Locate the cell with the specified text and output its [X, Y] center coordinate. 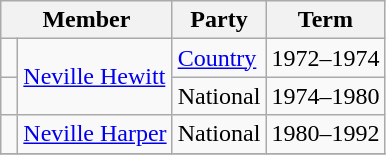
1980–1992 [326, 134]
Country [219, 58]
Party [219, 20]
Member [86, 20]
Neville Hewitt [95, 77]
Neville Harper [95, 134]
Term [326, 20]
1972–1974 [326, 58]
1974–1980 [326, 96]
